Return the (x, y) coordinate for the center point of the cell that contains the specified text.  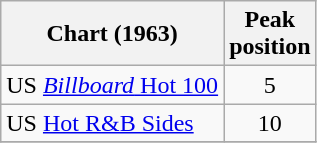
US Hot R&B Sides (112, 123)
Peakposition (270, 34)
10 (270, 123)
5 (270, 85)
US Billboard Hot 100 (112, 85)
Chart (1963) (112, 34)
